Return (x, y) of the center of cell containing provided text 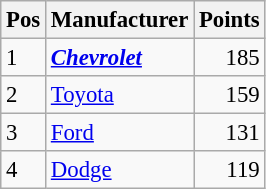
185 (230, 58)
Chevrolet (120, 58)
2 (24, 95)
131 (230, 133)
Pos (24, 20)
Dodge (120, 170)
159 (230, 95)
Toyota (120, 95)
119 (230, 170)
3 (24, 133)
4 (24, 170)
1 (24, 58)
Ford (120, 133)
Manufacturer (120, 20)
Points (230, 20)
